From the cell containing the given text, extract its center point as [X, Y] coordinate. 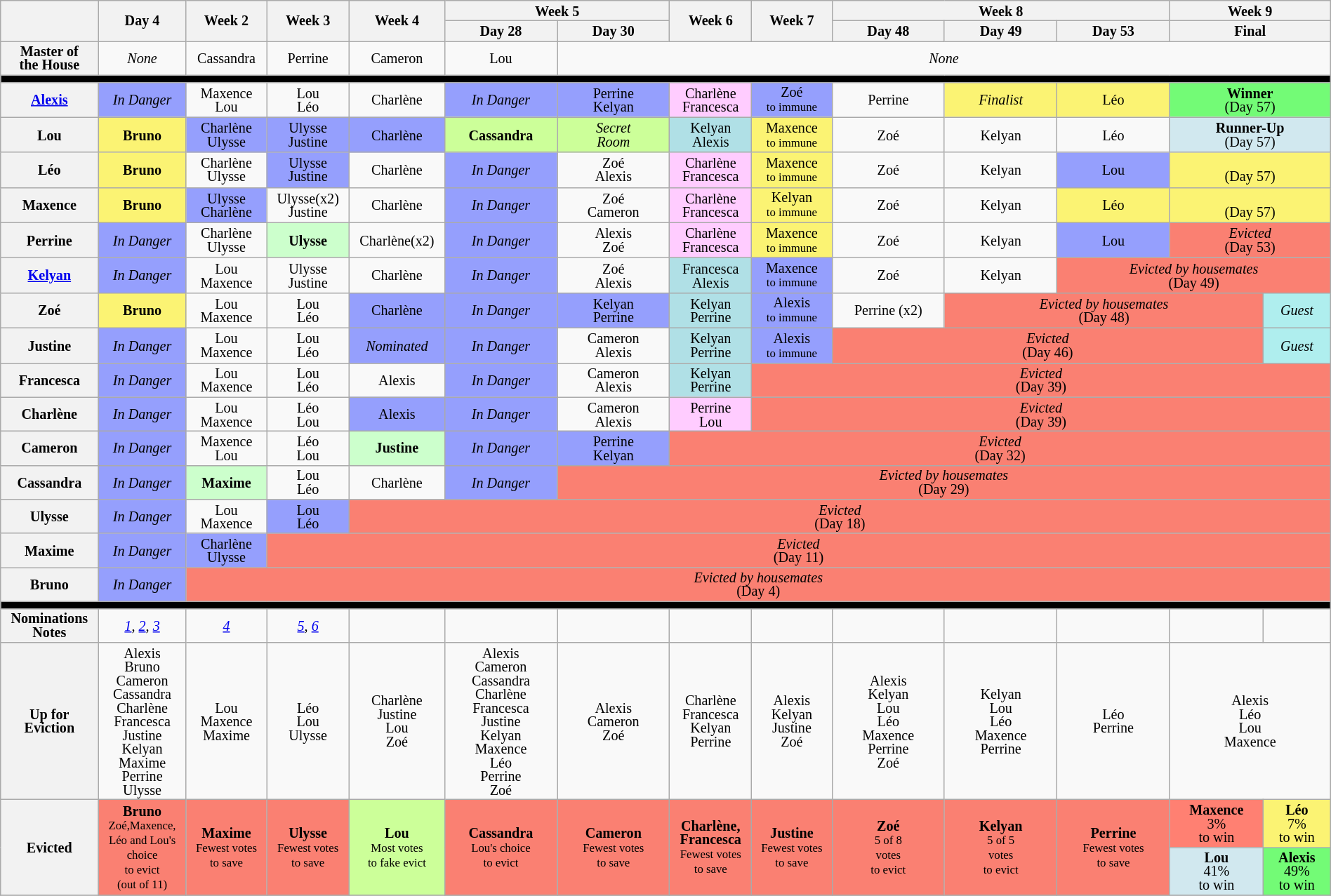
AlexisKelyanJustineZoé [792, 721]
Winner(Day 57) [1250, 100]
UlysseCharlène [226, 206]
Day 30 [614, 31]
NominationsNotes [49, 626]
AlexisCameronZoé [614, 721]
LouMaxenceMaxime [226, 721]
KelyanLouLéoMaxencePerrine [1000, 721]
Evicted(Day 53) [1250, 241]
Final [1250, 31]
5, 6 [308, 626]
Runner-Up(Day 57) [1250, 135]
Francesca [49, 380]
CharlèneFrancescaKelyanPerrine [710, 721]
CharlèneJustineLouZoé [397, 721]
Kelyanto immune [792, 206]
Maxence3%to win [1216, 824]
Charlène,FrancescaFewest votesto save [710, 848]
Evicted(Day 32) [1000, 449]
Day 28 [501, 31]
CassandraLou's choiceto evict [501, 848]
JustineFewest votesto save [792, 848]
AlexisBrunoCameronCassandraCharlèneFrancescaJustineKelyanMaximePerrineUlysse [142, 721]
Léo7%to win [1297, 824]
4 [226, 626]
Evicted by housemates(Day 4) [758, 585]
Master ofthe House [49, 59]
Perrine (x2) [888, 311]
KelyanAlexis [710, 135]
Nominated [397, 346]
AlexisCameronCassandraCharlèneFrancescaJustineKelyanMaxenceLéoPerrineZoé [501, 721]
Week 5 [557, 11]
ZoéCameron [614, 206]
Evicted(Day 11) [799, 551]
Week 8 [1001, 11]
Day 48 [888, 31]
Lou41%to win [1216, 871]
Evicted by housemates(Day 29) [944, 483]
Finalist [1000, 100]
Week 7 [792, 21]
Day 49 [1000, 31]
LouMost votesto fake evict [397, 848]
LéoPerrine [1113, 721]
Day 53 [1113, 31]
BrunoZoé,Maxence, Léo and Lou's choiceto evict(out of 11) [142, 848]
Evicted by housemates(Day 49) [1193, 276]
Evicted(Day 18) [840, 516]
LéoLouUlysse [308, 721]
AlexisZoé [614, 241]
Kelyan 5 of 5votesto evict [1000, 848]
FrancescaAlexis [710, 276]
Alexis49%to win [1297, 871]
Zoé5 of 8votesto evict [888, 848]
Charlène(x2) [397, 241]
AlexisKelyanLouLéoMaxencePerrineZoé [888, 721]
Week 6 [710, 21]
Maxence [49, 206]
Zoéto immune [792, 100]
Ulysse(x2)Justine [308, 206]
Day 4 [142, 21]
SecretRoom [614, 135]
PerrineFewest votesto save [1113, 848]
1, 2, 3 [142, 626]
Week 4 [397, 21]
Week 2 [226, 21]
Up forEviction [49, 721]
MaximeFewest votesto save [226, 848]
UlysseFewest votesto save [308, 848]
Week 3 [308, 21]
Evicted(Day 46) [1047, 346]
Evicted by housemates(Day 48) [1104, 311]
Evicted [49, 848]
PerrineLou [710, 414]
CameronFewest votesto save [614, 848]
AlexisLéoLouMaxence [1250, 721]
Week 9 [1250, 11]
